Capture the cell that displays the provided text and extract its (x, y) central coordinate. 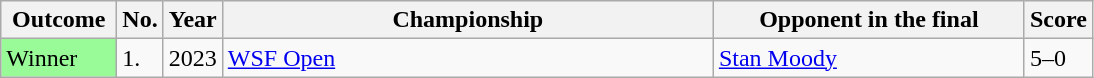
5–0 (1058, 58)
2023 (192, 58)
Stan Moody (868, 58)
WSF Open (468, 58)
Outcome (59, 20)
Year (192, 20)
Opponent in the final (868, 20)
Winner (59, 58)
Score (1058, 20)
1. (140, 58)
Championship (468, 20)
No. (140, 20)
